Pinpoint the cell where the given text exists, returning its (x, y) midpoint coordinate. 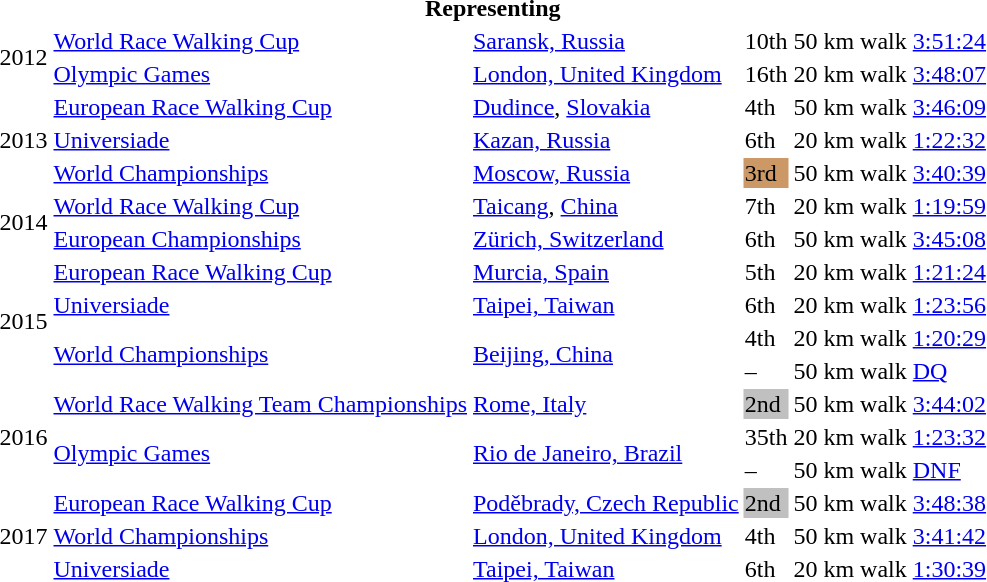
3:48:38 (949, 503)
Moscow, Russia (606, 173)
1:20:29 (949, 338)
DNF (949, 470)
Beijing, China (606, 354)
Rio de Janeiro, Brazil (606, 454)
3:40:39 (949, 173)
7th (766, 206)
3:48:07 (949, 74)
35th (766, 437)
Taicang, China (606, 206)
3:46:09 (949, 107)
Rome, Italy (606, 404)
10th (766, 41)
European Championships (260, 239)
Murcia, Spain (606, 272)
5th (766, 272)
3:44:02 (949, 404)
3:51:24 (949, 41)
Saransk, Russia (606, 41)
Dudince, Slovakia (606, 107)
World Race Walking Team Championships (260, 404)
1:19:59 (949, 206)
1:23:32 (949, 437)
Poděbrady, Czech Republic (606, 503)
3:45:08 (949, 239)
3:41:42 (949, 536)
1:22:32 (949, 140)
3rd (766, 173)
1:23:56 (949, 305)
1:21:24 (949, 272)
16th (766, 74)
Taipei, Taiwan (606, 305)
DQ (949, 371)
Kazan, Russia (606, 140)
Zürich, Switzerland (606, 239)
